Return the [X, Y] coordinate for the center point of the cell that contains the specified text.  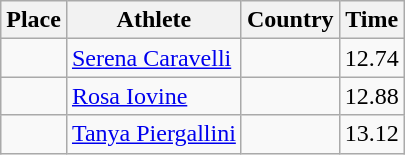
Serena Caravelli [154, 58]
Rosa Iovine [154, 96]
Athlete [154, 20]
Country [290, 20]
13.12 [372, 134]
Time [372, 20]
12.88 [372, 96]
12.74 [372, 58]
Place [34, 20]
Tanya Piergallini [154, 134]
